Provide the (x, y) coordinate of the cell's center where the given text is located.  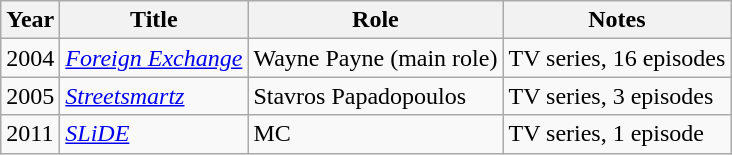
2004 (30, 58)
TV series, 3 episodes (617, 96)
TV series, 1 episode (617, 134)
2011 (30, 134)
Notes (617, 20)
Streetsmartz (154, 96)
MC (376, 134)
Year (30, 20)
SLiDE (154, 134)
TV series, 16 episodes (617, 58)
2005 (30, 96)
Foreign Exchange (154, 58)
Stavros Papadopoulos (376, 96)
Wayne Payne (main role) (376, 58)
Title (154, 20)
Role (376, 20)
